Capture the cell that displays the provided text and extract its [X, Y] central coordinate. 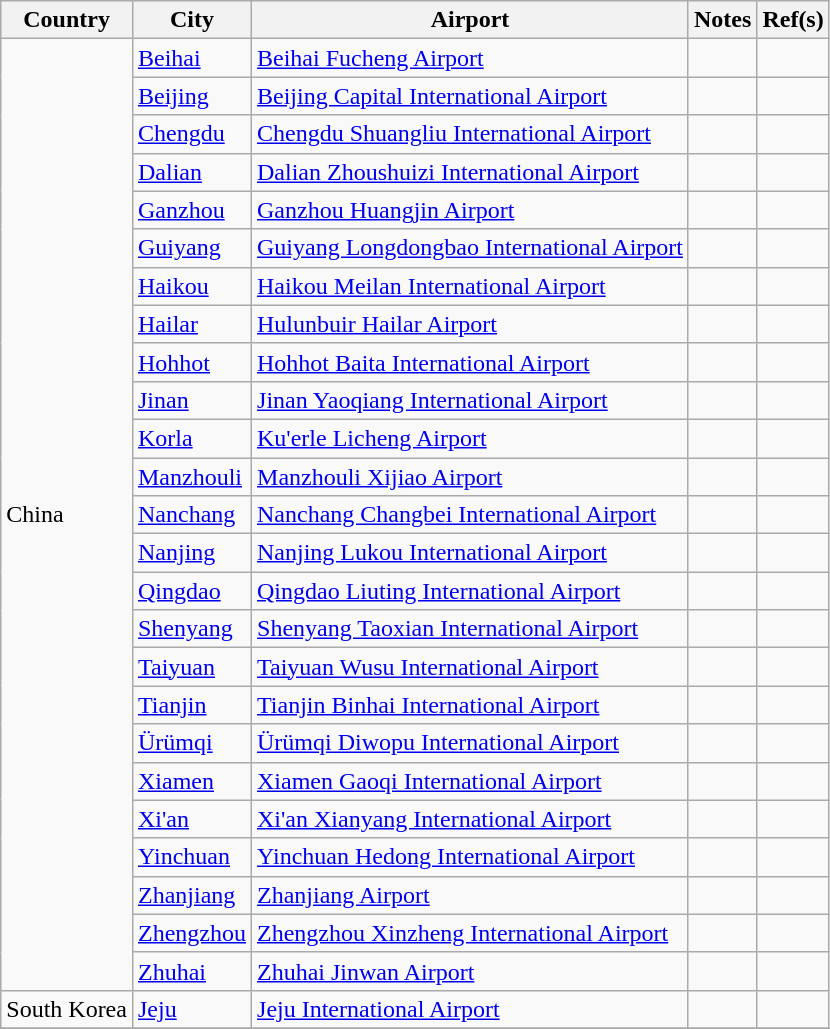
Nanjing Lukou International Airport [470, 553]
Yinchuan Hedong International Airport [470, 857]
Xiamen [192, 781]
Yinchuan [192, 857]
Beihai Fucheng Airport [470, 58]
Beijing [192, 96]
Zhengzhou [192, 933]
Xi'an Xianyang International Airport [470, 819]
City [192, 20]
Nanchang [192, 515]
Dalian [192, 172]
Tianjin [192, 705]
Ganzhou [192, 210]
Manzhouli [192, 477]
Nanchang Changbei International Airport [470, 515]
Shenyang [192, 629]
Chengdu Shuangliu International Airport [470, 134]
Qingdao Liuting International Airport [470, 591]
Ürümqi [192, 743]
Manzhouli Xijiao Airport [470, 477]
Zhanjiang Airport [470, 895]
Dalian Zhoushuizi International Airport [470, 172]
Jeju International Airport [470, 1009]
Ku'erle Licheng Airport [470, 438]
Haikou Meilan International Airport [470, 286]
Zhuhai [192, 971]
China [67, 515]
Shenyang Taoxian International Airport [470, 629]
Guiyang [192, 248]
Korla [192, 438]
Guiyang Longdongbao International Airport [470, 248]
Chengdu [192, 134]
Beijing Capital International Airport [470, 96]
Zhengzhou Xinzheng International Airport [470, 933]
Xi'an [192, 819]
Jeju [192, 1009]
Taiyuan Wusu International Airport [470, 667]
Nanjing [192, 553]
Beihai [192, 58]
Taiyuan [192, 667]
Airport [470, 20]
Notes [722, 20]
Tianjin Binhai International Airport [470, 705]
Hohhot Baita International Airport [470, 362]
Jinan [192, 400]
Xiamen Gaoqi International Airport [470, 781]
Jinan Yaoqiang International Airport [470, 400]
South Korea [67, 1009]
Qingdao [192, 591]
Ürümqi Diwopu International Airport [470, 743]
Zhuhai Jinwan Airport [470, 971]
Hohhot [192, 362]
Hulunbuir Hailar Airport [470, 324]
Haikou [192, 286]
Ganzhou Huangjin Airport [470, 210]
Hailar [192, 324]
Zhanjiang [192, 895]
Country [67, 20]
Ref(s) [793, 20]
